Detect which cell encompasses the target text, then output its (X, Y) center coordinate. 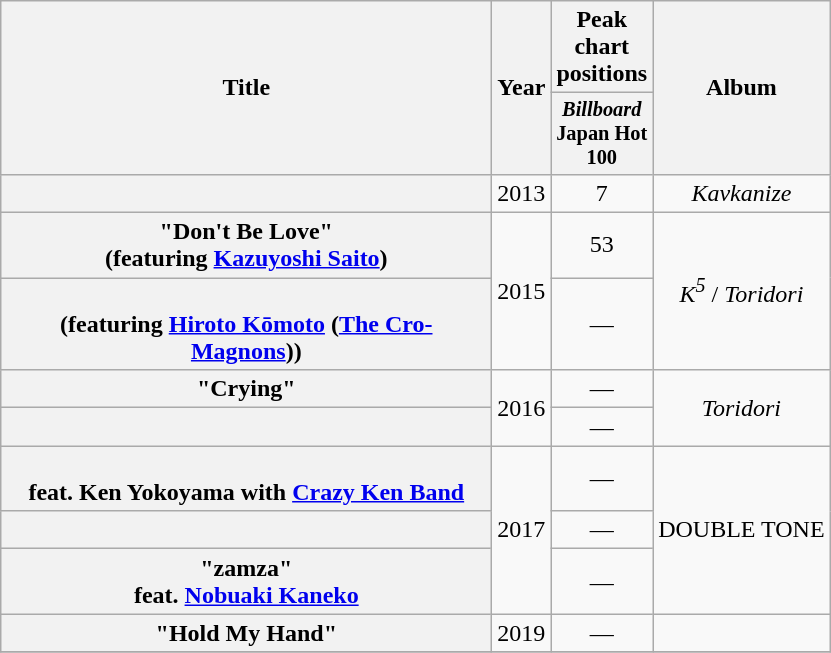
2019 (522, 633)
2013 (522, 193)
2017 (522, 530)
53 (602, 246)
K5 / Toridori (742, 292)
Kavkanize (742, 193)
feat. Ken Yokoyama with Crazy Ken Band (246, 478)
Title (246, 88)
Album (742, 88)
DOUBLE TONE (742, 530)
Year (522, 88)
2016 (522, 408)
Peak chart positions (602, 47)
"zamza" feat. Nobuaki Kaneko (246, 582)
Toridori (742, 408)
7 (602, 193)
2015 (522, 292)
(featuring Hiroto Kōmoto (The Cro-Magnons)) (246, 324)
Billboard Japan Hot 100 (602, 134)
"Hold My Hand" (246, 633)
"Don't Be Love"(featuring Kazuyoshi Saito) (246, 246)
"Crying" (246, 389)
